Pinpoint the cell where the given text exists, returning its [X, Y] midpoint coordinate. 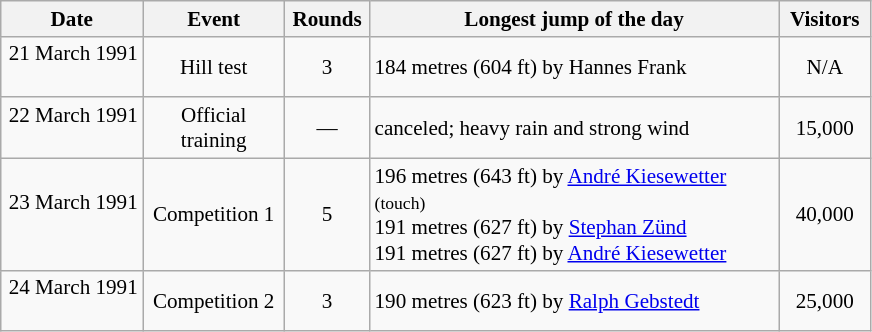
25,000 [824, 300]
Rounds [328, 18]
Hill test [214, 66]
190 metres (623 ft) by Ralph Gebstedt [574, 300]
N/A [824, 66]
Official training [214, 128]
Event [214, 18]
Visitors [824, 18]
Date [72, 18]
Longest jump of the day [574, 18]
5 [328, 214]
196 metres (643 ft) by André Kiesewetter (touch)191 metres (627 ft) by Stephan Zünd 191 metres (627 ft) by André Kiesewetter [574, 214]
24 March 1991 [72, 300]
canceled; heavy rain and strong wind [574, 128]
15,000 [824, 128]
— [328, 128]
184 metres (604 ft) by Hannes Frank [574, 66]
21 March 1991 [72, 66]
Competition 1 [214, 214]
22 March 1991 [72, 128]
23 March 1991 [72, 214]
Competition 2 [214, 300]
40,000 [824, 214]
